Find where the given text appears and provide that cell's center as (X, Y) coordinate. 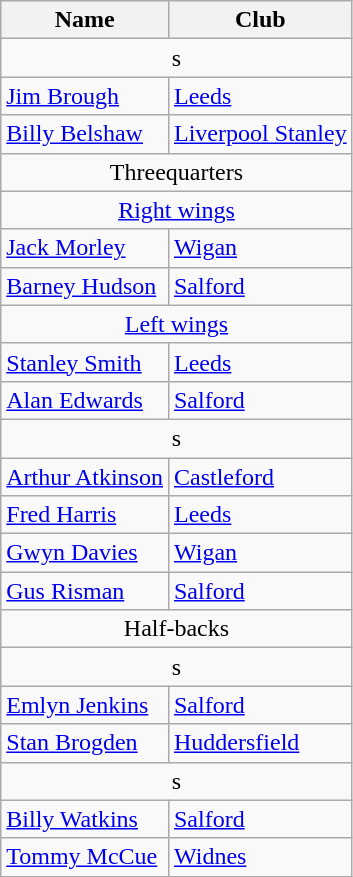
Alan Edwards (85, 400)
Widnes (260, 857)
Arthur Atkinson (85, 477)
Threequarters (176, 172)
Jack Morley (85, 248)
Liverpool Stanley (260, 134)
Fred Harris (85, 515)
Gwyn Davies (85, 553)
Name (85, 20)
Castleford (260, 477)
Gus Risman (85, 591)
Stanley Smith (85, 362)
Left wings (176, 324)
Stan Brogden (85, 743)
Billy Belshaw (85, 134)
Half-backs (176, 629)
Jim Brough (85, 96)
Emlyn Jenkins (85, 705)
Club (260, 20)
Barney Hudson (85, 286)
Tommy McCue (85, 857)
Right wings (176, 210)
Billy Watkins (85, 819)
Huddersfield (260, 743)
